From the cell containing the given text, extract its center point as (X, Y) coordinate. 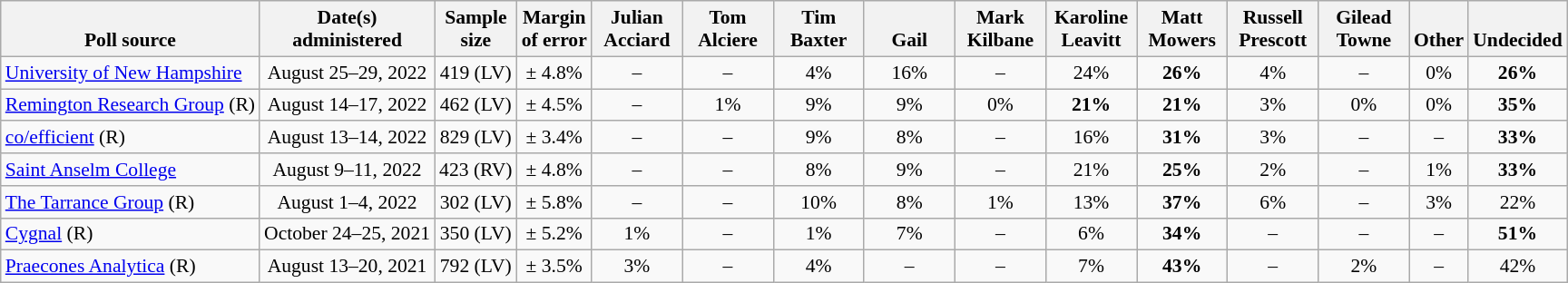
350 (LV) (475, 234)
± 5.2% (554, 234)
22% (1517, 202)
± 3.5% (554, 267)
25% (1182, 170)
± 4.5% (554, 105)
GileadTowne (1364, 29)
JulianAcciard (637, 29)
August 1–4, 2022 (347, 202)
829 (LV) (475, 138)
Samplesize (475, 29)
43% (1182, 267)
August 13–20, 2021 (347, 267)
Saint Anselm College (131, 170)
MattMowers (1182, 29)
± 3.4% (554, 138)
MarkKilbane (1000, 29)
August 13–14, 2022 (347, 138)
302 (LV) (475, 202)
KarolineLeavitt (1091, 29)
423 (RV) (475, 170)
Undecided (1517, 29)
Praecones Analytica (R) (131, 267)
University of New Hampshire (131, 73)
TomAlciere (728, 29)
35% (1517, 105)
10% (818, 202)
± 5.8% (554, 202)
October 24–25, 2021 (347, 234)
co/efficient (R) (131, 138)
13% (1091, 202)
462 (LV) (475, 105)
Gail (909, 29)
Cygnal (R) (131, 234)
Remington Research Group (R) (131, 105)
August 14–17, 2022 (347, 105)
Poll source (131, 29)
24% (1091, 73)
TimBaxter (818, 29)
August 9–11, 2022 (347, 170)
42% (1517, 267)
Other (1439, 29)
34% (1182, 234)
792 (LV) (475, 267)
Date(s)administered (347, 29)
31% (1182, 138)
RussellPrescott (1273, 29)
51% (1517, 234)
Marginof error (554, 29)
The Tarrance Group (R) (131, 202)
August 25–29, 2022 (347, 73)
419 (LV) (475, 73)
37% (1182, 202)
